Locate the cell with the specified text and output its (x, y) center coordinate. 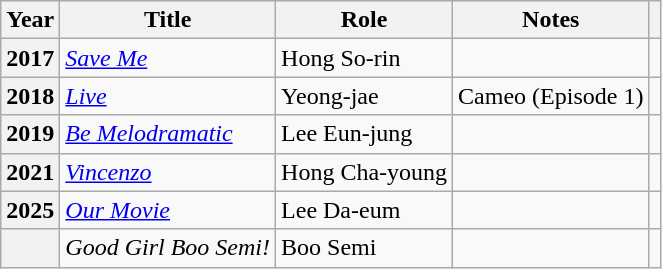
Notes (551, 20)
Year (30, 20)
2025 (30, 210)
Good Girl Boo Semi! (168, 248)
2019 (30, 134)
2018 (30, 96)
Lee Da-eum (364, 210)
Hong Cha-young (364, 172)
2017 (30, 58)
Our Movie (168, 210)
Hong So-rin (364, 58)
Lee Eun-jung (364, 134)
Live (168, 96)
Yeong-jae (364, 96)
Save Me (168, 58)
Role (364, 20)
Be Melodramatic (168, 134)
Boo Semi (364, 248)
Cameo (Episode 1) (551, 96)
Vincenzo (168, 172)
2021 (30, 172)
Title (168, 20)
